Search for the cell housing the specified text and yield its (X, Y) center coordinate. 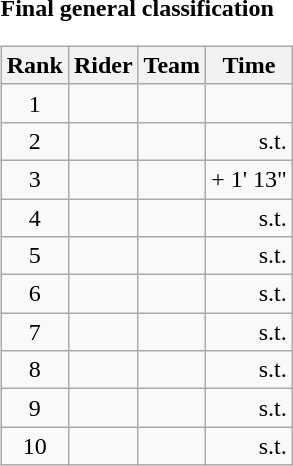
3 (34, 179)
Rider (103, 65)
+ 1' 13" (250, 179)
1 (34, 103)
Time (250, 65)
Team (172, 65)
8 (34, 370)
10 (34, 446)
4 (34, 217)
Rank (34, 65)
9 (34, 408)
7 (34, 332)
6 (34, 294)
2 (34, 141)
5 (34, 256)
